Detect which cell encompasses the target text, then output its (X, Y) center coordinate. 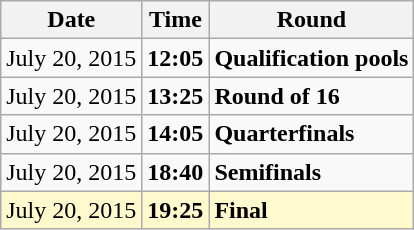
Final (312, 210)
18:40 (176, 172)
Semifinals (312, 172)
14:05 (176, 134)
Qualification pools (312, 58)
Date (72, 20)
12:05 (176, 58)
Time (176, 20)
13:25 (176, 96)
19:25 (176, 210)
Round of 16 (312, 96)
Round (312, 20)
Quarterfinals (312, 134)
